Pinpoint the cell where the given text exists, returning its [X, Y] midpoint coordinate. 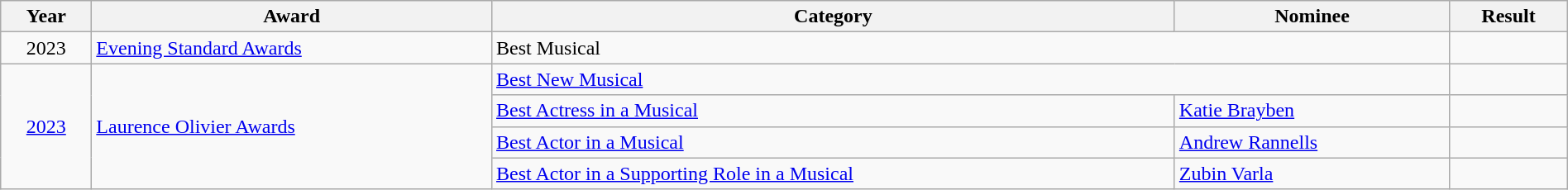
Result [1508, 17]
Year [46, 17]
Category [834, 17]
Award [292, 17]
Best Actor in a Supporting Role in a Musical [834, 173]
Andrew Rannells [1312, 142]
Best New Musical [971, 79]
Katie Brayben [1312, 111]
Zubin Varla [1312, 173]
Best Actor in a Musical [834, 142]
Nominee [1312, 17]
Laurence Olivier Awards [292, 126]
Evening Standard Awards [292, 48]
Best Actress in a Musical [834, 111]
Best Musical [971, 48]
